Capture the cell that displays the provided text and extract its [X, Y] central coordinate. 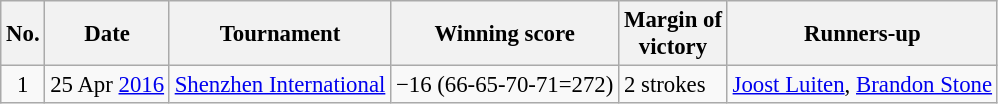
−16 (66-65-70-71=272) [505, 85]
Margin ofvictory [674, 34]
2 strokes [674, 85]
Date [107, 34]
1 [23, 85]
Winning score [505, 34]
No. [23, 34]
Shenzhen International [280, 85]
Joost Luiten, Brandon Stone [862, 85]
25 Apr 2016 [107, 85]
Tournament [280, 34]
Runners-up [862, 34]
